Identify which cell holds the provided text, then report its [x, y] central coordinate. 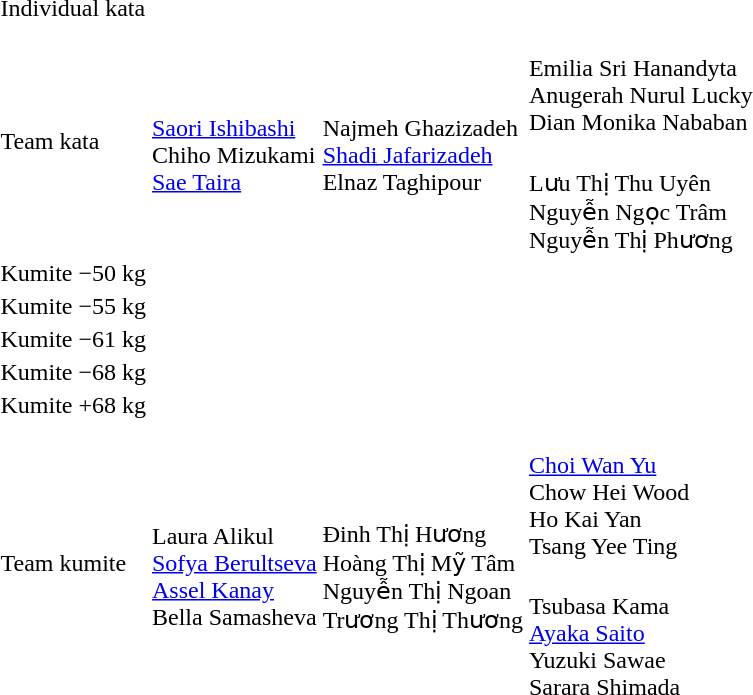
Najmeh GhazizadehShadi JafarizadehElnaz Taghipour [422, 141]
Saori IshibashiChiho MizukamiSae Taira [235, 141]
